From the cell containing the given text, extract its center point as (x, y) coordinate. 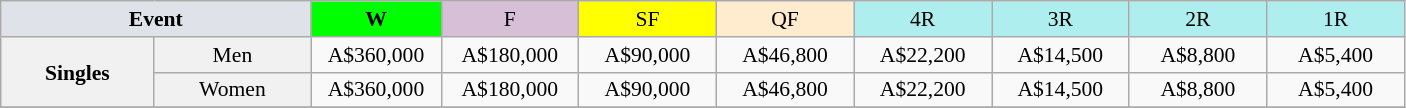
Singles (78, 72)
Men (232, 55)
Women (232, 90)
4R (923, 19)
W (376, 19)
Event (156, 19)
SF (648, 19)
QF (785, 19)
3R (1061, 19)
2R (1198, 19)
F (510, 19)
1R (1336, 19)
